Find where the given text appears and provide that cell's center as (X, Y) coordinate. 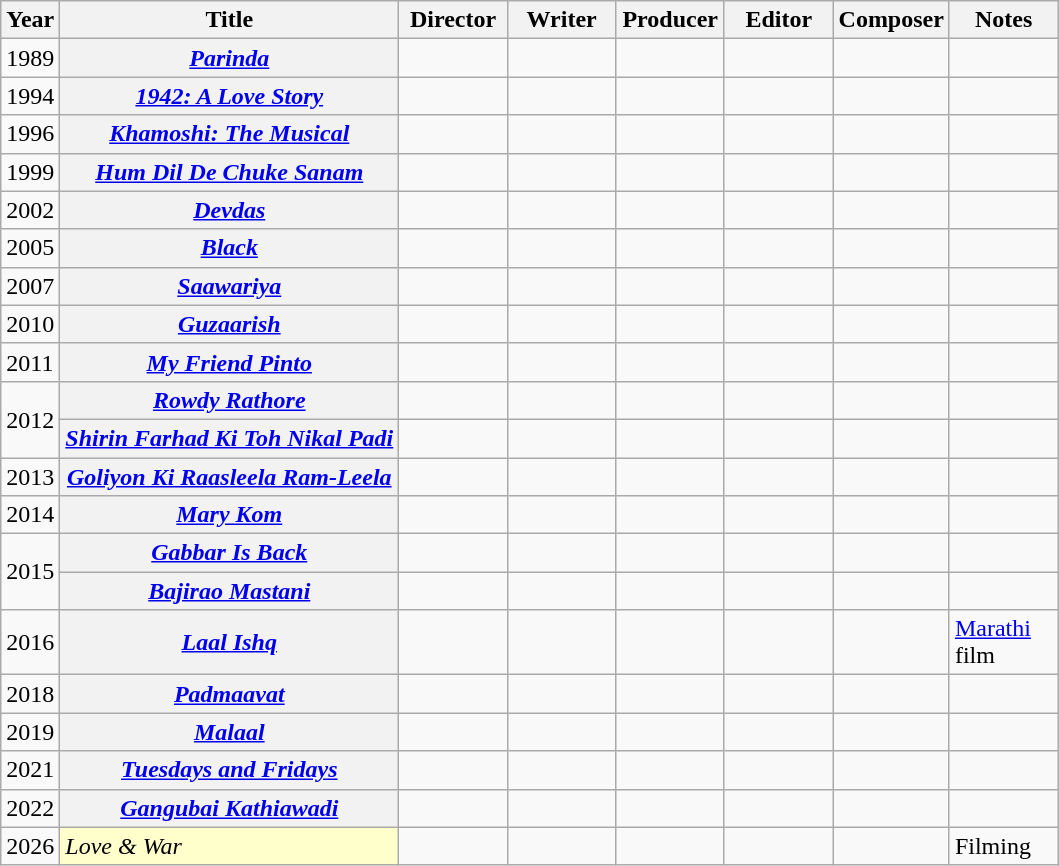
Gabbar Is Back (230, 553)
Title (230, 20)
1989 (30, 58)
1999 (30, 172)
Padmaavat (230, 694)
Khamoshi: The Musical (230, 134)
Hum Dil De Chuke Sanam (230, 172)
Love & War (230, 846)
1942: A Love Story (230, 96)
2013 (30, 477)
2016 (30, 642)
Year (30, 20)
Rowdy Rathore (230, 400)
2010 (30, 324)
Mary Kom (230, 515)
2012 (30, 419)
Shirin Farhad Ki Toh Nikal Padi (230, 438)
Tuesdays and Fridays (230, 770)
Devdas (230, 210)
Editor (778, 20)
2005 (30, 248)
Gangubai Kathiawadi (230, 808)
Laal Ishq (230, 642)
Filming (1004, 846)
Guzaarish (230, 324)
Malaal (230, 732)
Director (454, 20)
Composer (891, 20)
2014 (30, 515)
Writer (562, 20)
Notes (1004, 20)
Bajirao Mastani (230, 591)
2018 (30, 694)
My Friend Pinto (230, 362)
2007 (30, 286)
1994 (30, 96)
2002 (30, 210)
2026 (30, 846)
2021 (30, 770)
2022 (30, 808)
2011 (30, 362)
Producer (670, 20)
2015 (30, 572)
1996 (30, 134)
Saawariya (230, 286)
2019 (30, 732)
Marathi film (1004, 642)
Goliyon Ki Raasleela Ram-Leela (230, 477)
Parinda (230, 58)
Black (230, 248)
